Return (x, y) of the center of cell containing provided text 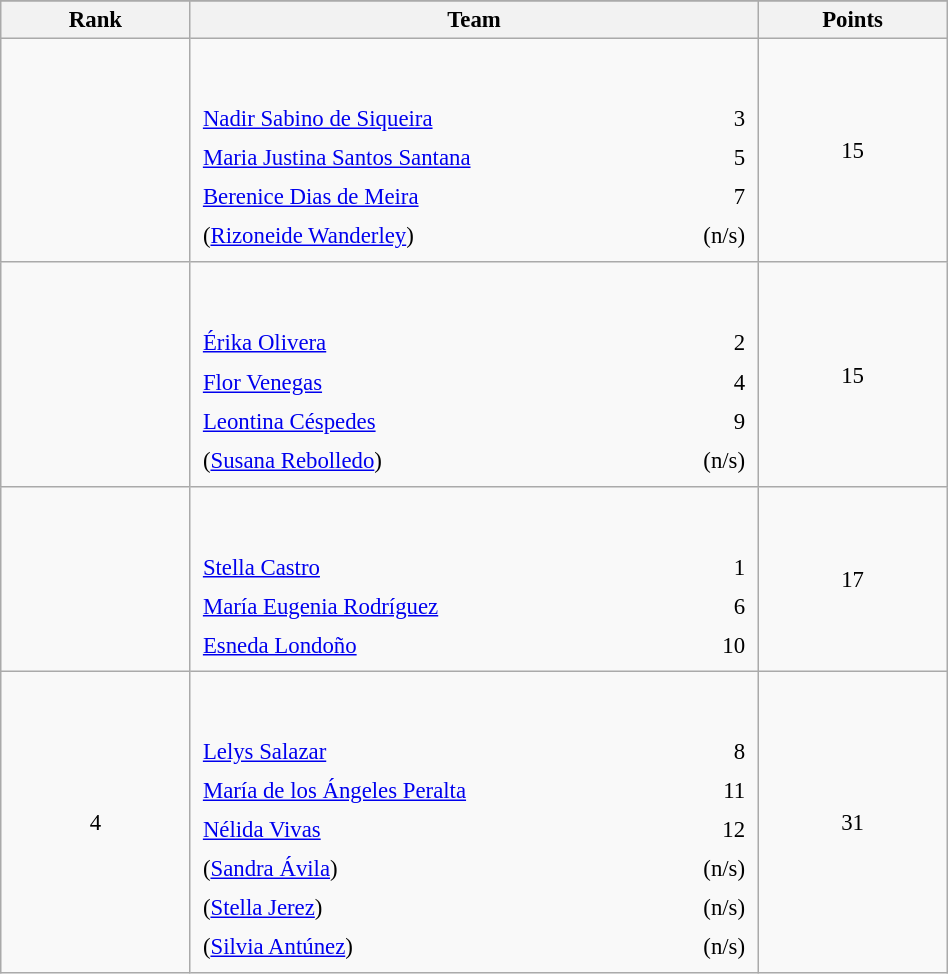
10 (718, 645)
Leontina Céspedes (414, 421)
Stella Castro 1 María Eugenia Rodríguez 6 Esneda Londoño 10 (474, 578)
Stella Castro (440, 567)
5 (706, 158)
Berenice Dias de Meira (430, 197)
Lelys Salazar 8 María de los Ángeles Peralta 11 Nélida Vivas 12 (Sandra Ávila) (n/s) (Stella Jerez) (n/s) (Silvia Antúnez) (n/s) (474, 822)
Flor Venegas (414, 382)
8 (706, 752)
6 (718, 606)
12 (706, 830)
María Eugenia Rodríguez (440, 606)
Nadir Sabino de Siqueira 3 Maria Justina Santos Santana 5 Berenice Dias de Meira 7 (Rizoneide Wanderley) (n/s) (474, 151)
Nélida Vivas (429, 830)
11 (706, 791)
31 (852, 822)
Rank (96, 20)
Lelys Salazar (429, 752)
2 (692, 343)
Érika Olivera 2 Flor Venegas 4 Leontina Céspedes 9 (Susana Rebolledo) (n/s) (474, 374)
Érika Olivera (414, 343)
María de los Ángeles Peralta (429, 791)
(Susana Rebolledo) (414, 460)
(Silvia Antúnez) (429, 947)
1 (718, 567)
7 (706, 197)
Points (852, 20)
17 (852, 578)
(Stella Jerez) (429, 908)
(Sandra Ávila) (429, 869)
3 (706, 119)
Esneda Londoño (440, 645)
Nadir Sabino de Siqueira (430, 119)
9 (692, 421)
(Rizoneide Wanderley) (430, 236)
Team (474, 20)
Maria Justina Santos Santana (430, 158)
